Detect which cell encompasses the target text, then output its [X, Y] center coordinate. 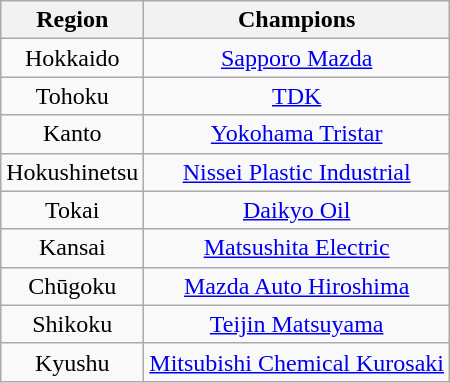
Nissei Plastic Industrial [297, 172]
Matsushita Electric [297, 248]
Champions [297, 20]
Daikyo Oil [297, 210]
Tokai [72, 210]
Teijin Matsuyama [297, 324]
Kanto [72, 134]
Yokohama Tristar [297, 134]
Sapporo Mazda [297, 58]
Hokkaido [72, 58]
Kyushu [72, 362]
Chūgoku [72, 286]
Tohoku [72, 96]
Shikoku [72, 324]
Mazda Auto Hiroshima [297, 286]
TDK [297, 96]
Kansai [72, 248]
Region [72, 20]
Hokushinetsu [72, 172]
Mitsubishi Chemical Kurosaki [297, 362]
